Detect which cell encompasses the target text, then output its [x, y] center coordinate. 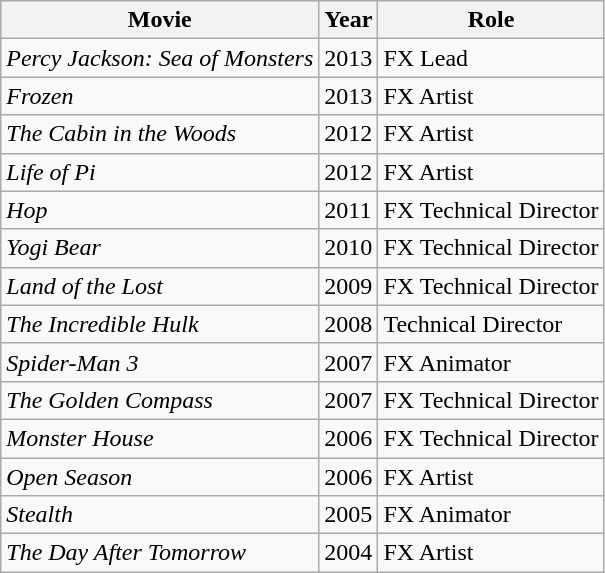
Percy Jackson: Sea of Monsters [160, 58]
2008 [348, 324]
The Incredible Hulk [160, 324]
2010 [348, 248]
Hop [160, 210]
2011 [348, 210]
Open Season [160, 477]
Monster House [160, 438]
Movie [160, 20]
2009 [348, 286]
The Golden Compass [160, 400]
Yogi Bear [160, 248]
Technical Director [491, 324]
Spider-Man 3 [160, 362]
Frozen [160, 96]
FX Lead [491, 58]
Land of the Lost [160, 286]
Life of Pi [160, 172]
2004 [348, 553]
The Cabin in the Woods [160, 134]
The Day After Tomorrow [160, 553]
Role [491, 20]
2005 [348, 515]
Stealth [160, 515]
Year [348, 20]
